Pinpoint the cell where the given text exists, returning its [X, Y] midpoint coordinate. 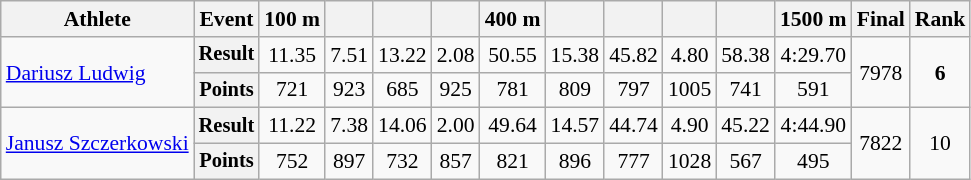
1005 [690, 90]
7978 [881, 72]
1028 [690, 162]
567 [746, 162]
Athlete [98, 19]
857 [456, 162]
14.57 [576, 126]
685 [402, 90]
741 [746, 90]
777 [634, 162]
50.55 [513, 55]
13.22 [402, 55]
732 [402, 162]
2.08 [456, 55]
797 [634, 90]
Dariusz Ludwig [98, 72]
721 [292, 90]
752 [292, 162]
100 m [292, 19]
15.38 [576, 55]
Janusz Szczerkowski [98, 144]
10 [940, 144]
591 [814, 90]
49.64 [513, 126]
923 [349, 90]
7.38 [349, 126]
4:44.90 [814, 126]
Rank [940, 19]
781 [513, 90]
809 [576, 90]
1500 m [814, 19]
897 [349, 162]
11.22 [292, 126]
821 [513, 162]
400 m [513, 19]
896 [576, 162]
58.38 [746, 55]
2.00 [456, 126]
Event [227, 19]
495 [814, 162]
4.90 [690, 126]
44.74 [634, 126]
45.82 [634, 55]
4.80 [690, 55]
7.51 [349, 55]
925 [456, 90]
6 [940, 72]
14.06 [402, 126]
45.22 [746, 126]
Final [881, 19]
4:29.70 [814, 55]
7822 [881, 144]
11.35 [292, 55]
